Search for the cell housing the specified text and yield its [X, Y] center coordinate. 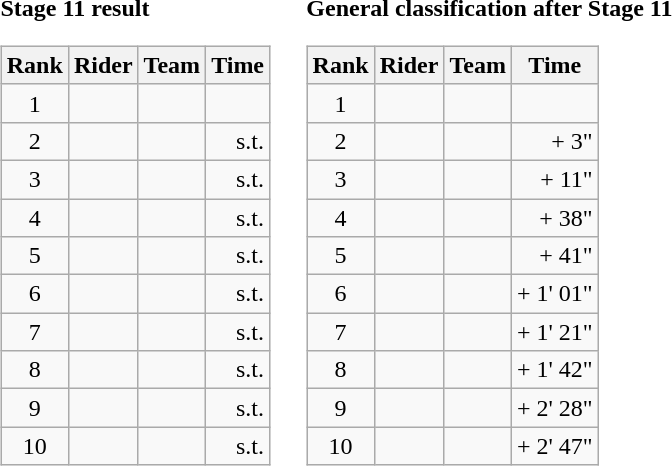
+ 11" [554, 179]
+ 1' 42" [554, 370]
+ 2' 47" [554, 446]
+ 1' 01" [554, 294]
+ 2' 28" [554, 408]
+ 1' 21" [554, 332]
+ 38" [554, 217]
+ 3" [554, 141]
+ 41" [554, 256]
